Provide the [X, Y] coordinate of the cell's center where the given text is located.  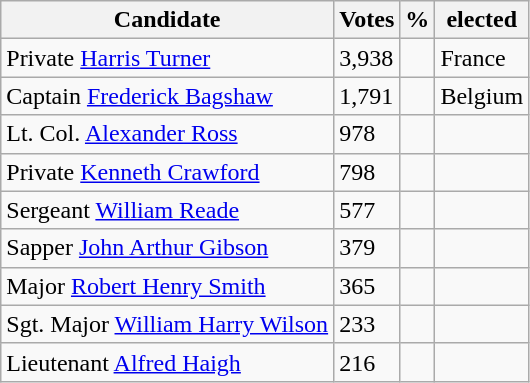
798 [367, 172]
3,938 [367, 58]
% [418, 20]
216 [367, 362]
365 [367, 286]
1,791 [367, 96]
Lieutenant Alfred Haigh [168, 362]
Private Harris Turner [168, 58]
233 [367, 324]
Sergeant William Reade [168, 210]
379 [367, 248]
Private Kenneth Crawford [168, 172]
Sgt. Major William Harry Wilson [168, 324]
577 [367, 210]
France [482, 58]
Captain Frederick Bagshaw [168, 96]
Sapper John Arthur Gibson [168, 248]
Candidate [168, 20]
978 [367, 134]
Belgium [482, 96]
Votes [367, 20]
elected [482, 20]
Major Robert Henry Smith [168, 286]
Lt. Col. Alexander Ross [168, 134]
